Output the (x, y) coordinate of the center of the cell containing the given text.  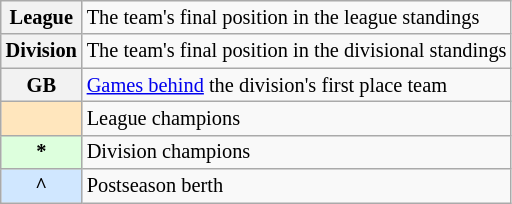
Division champions (297, 152)
^ (42, 186)
Games behind the division's first place team (297, 85)
Postseason berth (297, 186)
GB (42, 85)
* (42, 152)
The team's final position in the divisional standings (297, 51)
League champions (297, 118)
Division (42, 51)
The team's final position in the league standings (297, 17)
League (42, 17)
